Output the (X, Y) coordinate of the center of the cell containing the given text.  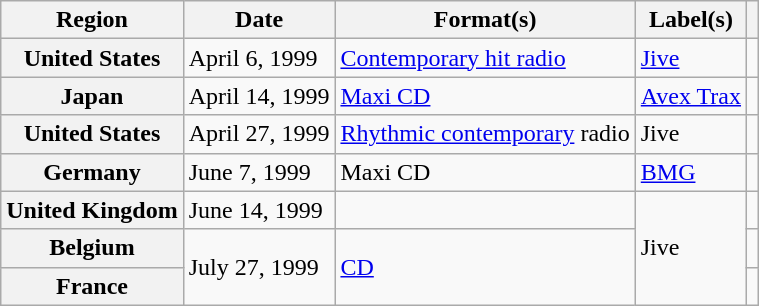
United Kingdom (92, 210)
Japan (92, 96)
April 14, 1999 (259, 96)
Contemporary hit radio (485, 58)
April 27, 1999 (259, 134)
CD (485, 267)
Rhythmic contemporary radio (485, 134)
Avex Trax (690, 96)
Region (92, 20)
Belgium (92, 248)
Date (259, 20)
Label(s) (690, 20)
July 27, 1999 (259, 267)
Germany (92, 172)
France (92, 286)
BMG (690, 172)
Format(s) (485, 20)
June 14, 1999 (259, 210)
June 7, 1999 (259, 172)
April 6, 1999 (259, 58)
